For the text-containing cell, return its midpoint in [X, Y] coordinate format. 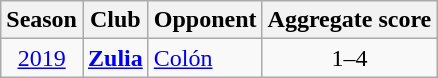
Aggregate score [350, 20]
Club [115, 20]
2019 [42, 58]
Opponent [205, 20]
Season [42, 20]
Zulia [115, 58]
1–4 [350, 58]
Colón [205, 58]
